Output the [x, y] coordinate of the center of the cell containing the given text.  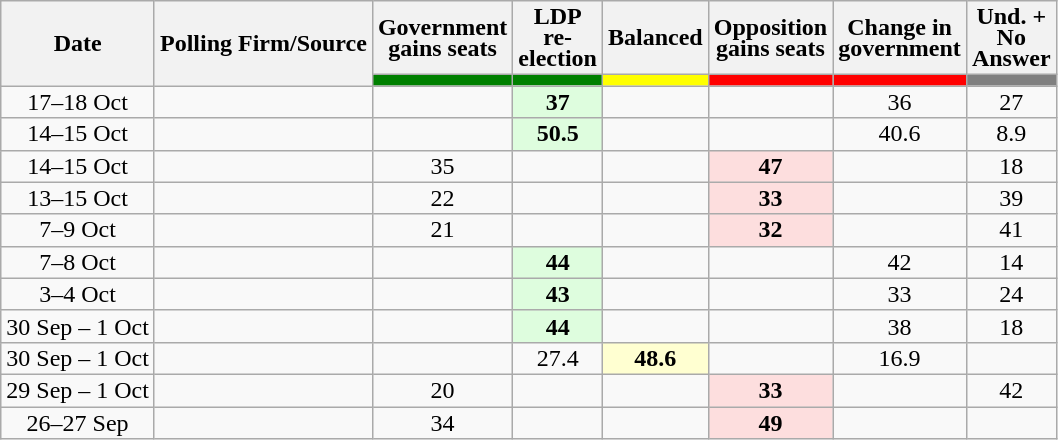
50.5 [558, 134]
7–8 Oct [78, 262]
35 [442, 166]
16.9 [900, 358]
20 [442, 390]
29 Sep – 1 Oct [78, 390]
Government gains seats [442, 38]
27 [1011, 102]
27.4 [558, 358]
14 [1011, 262]
Polling Firm/Source [263, 44]
39 [1011, 198]
21 [442, 230]
13–15 Oct [78, 198]
32 [770, 230]
48.6 [655, 358]
38 [900, 326]
8.9 [1011, 134]
Und. + No Answer [1011, 38]
36 [900, 102]
LDP re-election [558, 38]
3–4 Oct [78, 294]
40.6 [900, 134]
7–9 Oct [78, 230]
24 [1011, 294]
Balanced [655, 38]
Date [78, 44]
49 [770, 422]
41 [1011, 230]
Opposition gains seats [770, 38]
17–18 Oct [78, 102]
43 [558, 294]
22 [442, 198]
47 [770, 166]
34 [442, 422]
26–27 Sep [78, 422]
37 [558, 102]
Change in government [900, 38]
